Scan for the cell matching the given text and deliver its [x, y] coordinate at center. 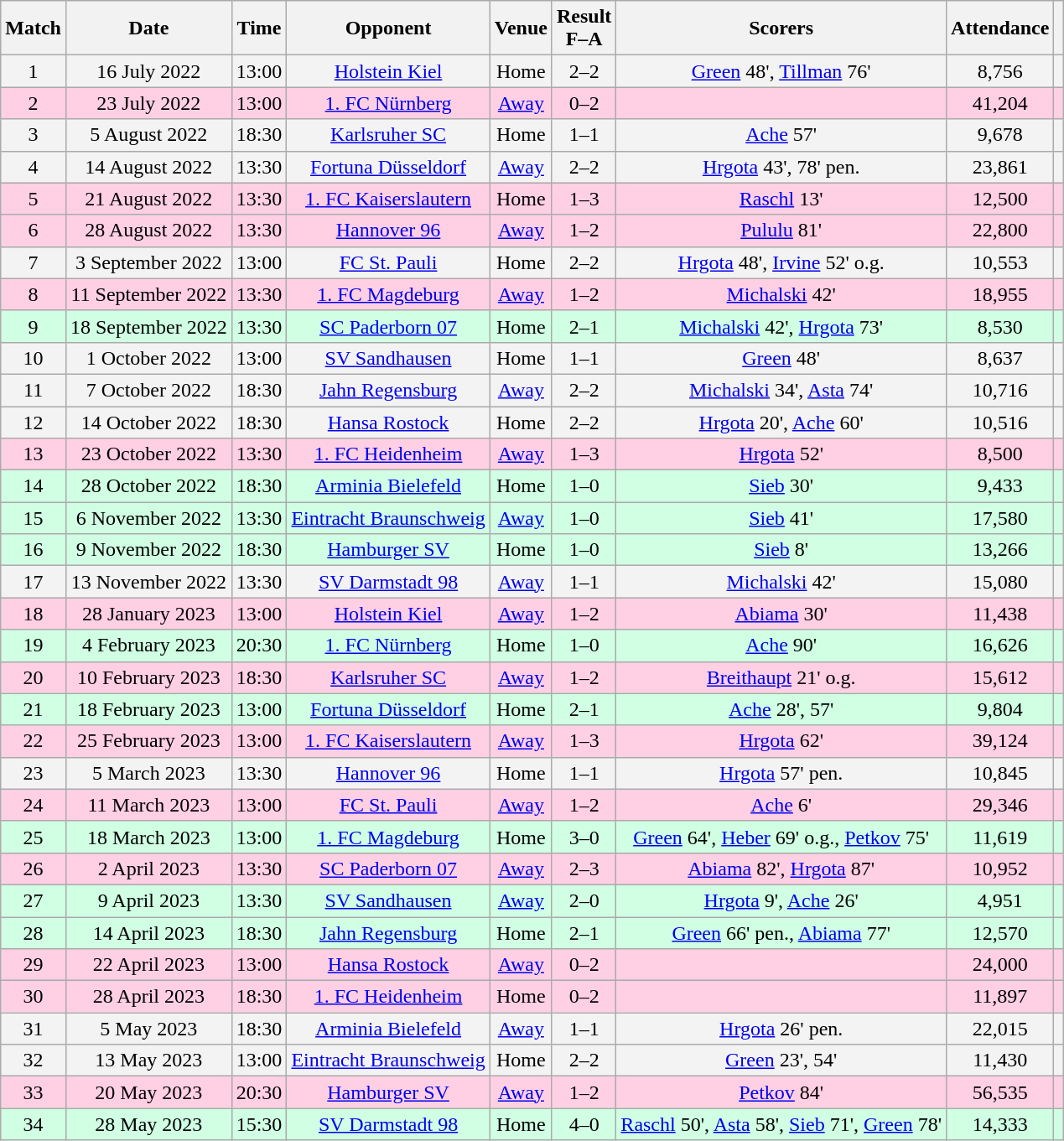
10,716 [1000, 390]
11 September 2022 [148, 294]
14,333 [1000, 1124]
10,952 [1000, 869]
Breithaupt 21' o.g. [781, 677]
13,266 [1000, 550]
29 [34, 965]
9 November 2022 [148, 550]
28 August 2022 [148, 231]
Raschl 50', Asta 58', Sieb 71', Green 78' [781, 1124]
5 May 2023 [148, 1029]
Sieb 30' [781, 486]
16 July 2022 [148, 71]
15,612 [1000, 677]
31 [34, 1029]
14 August 2022 [148, 167]
10 [34, 358]
33 [34, 1092]
13 November 2022 [148, 582]
Ache 90' [781, 646]
Opponent [388, 29]
Venue [521, 29]
15:30 [259, 1124]
7 October 2022 [148, 390]
2–3 [584, 869]
1 October 2022 [148, 358]
56,535 [1000, 1092]
12,500 [1000, 199]
25 February 2023 [148, 741]
28 January 2023 [148, 614]
Hrgota 9', Ache 26' [781, 900]
13 May 2023 [148, 1061]
10,516 [1000, 422]
11,438 [1000, 614]
Michalski 34', Asta 74' [781, 390]
4 February 2023 [148, 646]
Abiama 82', Hrgota 87' [781, 869]
12 [34, 422]
9,678 [1000, 135]
5 March 2023 [148, 773]
Green 64', Heber 69' o.g., Petkov 75' [781, 837]
6 November 2022 [148, 518]
28 April 2023 [148, 997]
13 [34, 454]
11,619 [1000, 837]
39,124 [1000, 741]
16,626 [1000, 646]
23 [34, 773]
2 April 2023 [148, 869]
4–0 [584, 1124]
6 [34, 231]
17 [34, 582]
15,080 [1000, 582]
8,756 [1000, 71]
Scorers [781, 29]
Michalski 42', Hrgota 73' [781, 326]
Hrgota 20', Ache 60' [781, 422]
5 [34, 199]
18 September 2022 [148, 326]
Pululu 81' [781, 231]
11 March 2023 [148, 805]
23 October 2022 [148, 454]
24,000 [1000, 965]
5 August 2022 [148, 135]
Hrgota 62' [781, 741]
4,951 [1000, 900]
7 [34, 262]
Ache 28', 57' [781, 709]
Green 48' [781, 358]
17,580 [1000, 518]
Sieb 41' [781, 518]
22,800 [1000, 231]
1 [34, 71]
18 March 2023 [148, 837]
Ache 57' [781, 135]
28 October 2022 [148, 486]
18,955 [1000, 294]
3–0 [584, 837]
19 [34, 646]
Time [259, 29]
14 [34, 486]
Attendance [1000, 29]
41,204 [1000, 103]
Match [34, 29]
18 [34, 614]
23 July 2022 [148, 103]
3 September 2022 [148, 262]
21 August 2022 [148, 199]
26 [34, 869]
ResultF–A [584, 29]
11,430 [1000, 1061]
Hrgota 57' pen. [781, 773]
14 April 2023 [148, 933]
16 [34, 550]
Hrgota 43', 78' pen. [781, 167]
8,500 [1000, 454]
9 [34, 326]
Green 48', Tillman 76' [781, 71]
Green 66' pen., Abiama 77' [781, 933]
2 [34, 103]
22 [34, 741]
Hrgota 48', Irvine 52' o.g. [781, 262]
Petkov 84' [781, 1092]
14 October 2022 [148, 422]
34 [34, 1124]
Abiama 30' [781, 614]
2–0 [584, 900]
Sieb 8' [781, 550]
23,861 [1000, 167]
21 [34, 709]
20 May 2023 [148, 1092]
10,553 [1000, 262]
24 [34, 805]
Date [148, 29]
15 [34, 518]
28 May 2023 [148, 1124]
11,897 [1000, 997]
18 February 2023 [148, 709]
Ache 6' [781, 805]
Raschl 13' [781, 199]
Hrgota 52' [781, 454]
4 [34, 167]
3 [34, 135]
25 [34, 837]
29,346 [1000, 805]
Hrgota 26' pen. [781, 1029]
8,530 [1000, 326]
8 [34, 294]
22,015 [1000, 1029]
20 [34, 677]
9 April 2023 [148, 900]
9,804 [1000, 709]
10,845 [1000, 773]
22 April 2023 [148, 965]
27 [34, 900]
Green 23', 54' [781, 1061]
10 February 2023 [148, 677]
28 [34, 933]
9,433 [1000, 486]
8,637 [1000, 358]
11 [34, 390]
30 [34, 997]
32 [34, 1061]
12,570 [1000, 933]
